Extract the (X, Y) coordinate from the center of the cell holding the provided text.  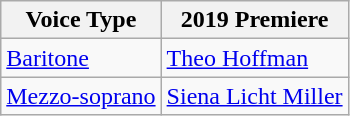
Theo Hoffman (254, 58)
2019 Premiere (254, 20)
Voice Type (81, 20)
Siena Licht Miller (254, 96)
Mezzo-soprano (81, 96)
Baritone (81, 58)
